Scan for the cell matching the given text and deliver its (X, Y) coordinate at center. 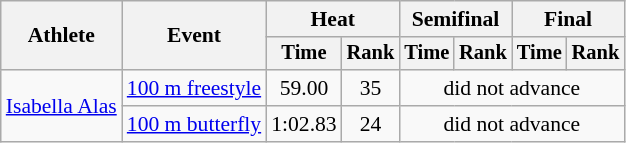
100 m butterfly (194, 124)
100 m freestyle (194, 88)
Semifinal (455, 19)
24 (371, 124)
Isabella Alas (62, 106)
Heat (332, 19)
1:02.83 (304, 124)
Final (568, 19)
Athlete (62, 36)
Event (194, 36)
35 (371, 88)
59.00 (304, 88)
